Capture the cell that displays the provided text and extract its (X, Y) central coordinate. 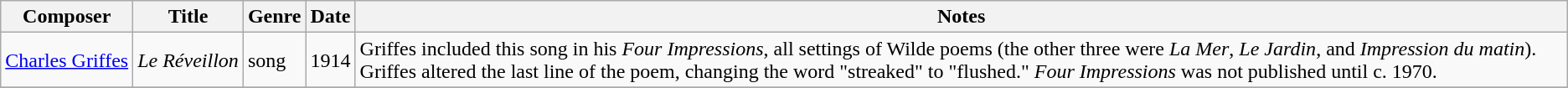
Notes (962, 17)
Le Réveillon (188, 60)
Date (330, 17)
Charles Griffes (67, 60)
Title (188, 17)
Genre (275, 17)
song (275, 60)
1914 (330, 60)
Composer (67, 17)
